Identify which cell holds the provided text, then report its (X, Y) central coordinate. 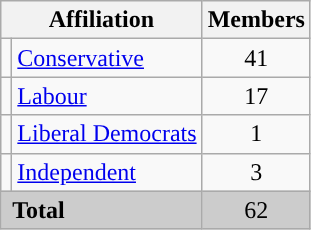
17 (256, 96)
Labour (107, 96)
Total (102, 210)
Liberal Democrats (107, 134)
Affiliation (102, 20)
1 (256, 134)
41 (256, 58)
62 (256, 210)
3 (256, 172)
Members (256, 20)
Conservative (107, 58)
Independent (107, 172)
